Search for the cell housing the specified text and yield its [x, y] center coordinate. 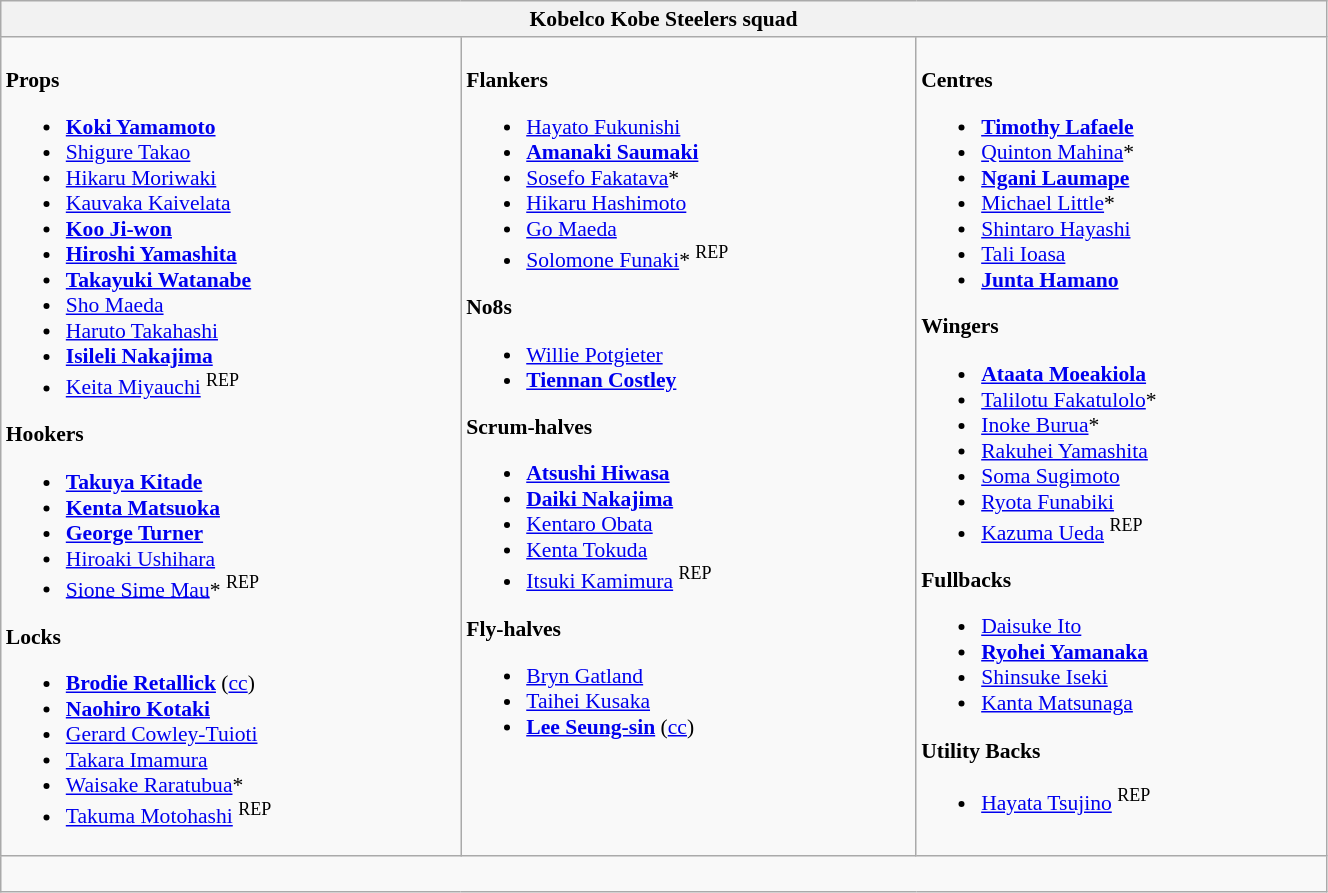
Kobelco Kobe Steelers squad [664, 19]
